Find where the given text appears and provide that cell's center as (X, Y) coordinate. 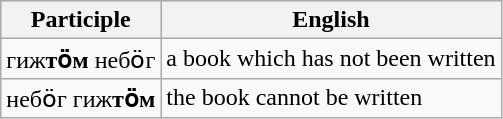
English (331, 20)
гижтӧм небӧг (81, 59)
Participle (81, 20)
the book cannot be written (331, 98)
a book which has not been written (331, 59)
небӧг гижтӧм (81, 98)
